Scan for the cell matching the given text and deliver its (X, Y) coordinate at center. 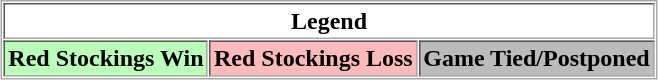
Red Stockings Loss (313, 58)
Legend (329, 21)
Game Tied/Postponed (536, 58)
Red Stockings Win (106, 58)
